Return (X, Y) of the center of cell containing provided text 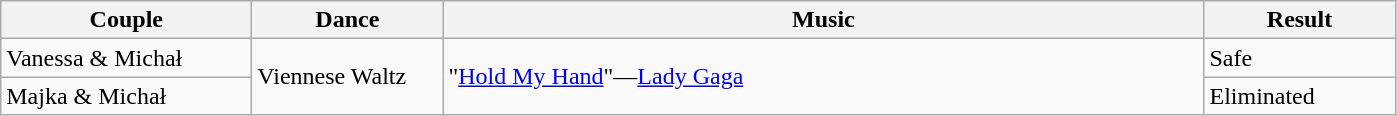
Eliminated (1300, 96)
Music (824, 20)
Viennese Waltz (348, 77)
Couple (126, 20)
"Hold My Hand"—Lady Gaga (824, 77)
Majka & Michał (126, 96)
Result (1300, 20)
Dance (348, 20)
Vanessa & Michał (126, 58)
Safe (1300, 58)
